Find where the given text appears and provide that cell's center as [X, Y] coordinate. 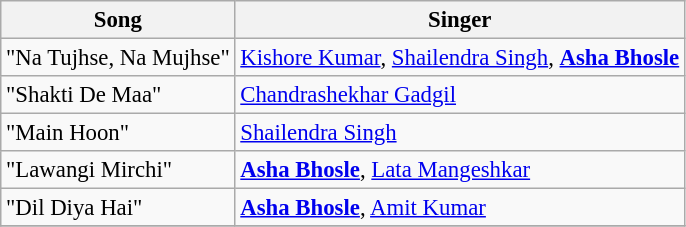
"Main Hoon" [118, 133]
Asha Bhosle, Amit Kumar [460, 208]
"Na Tujhse, Na Mujhse" [118, 58]
Asha Bhosle, Lata Mangeshkar [460, 170]
Shailendra Singh [460, 133]
"Lawangi Mirchi" [118, 170]
Chandrashekhar Gadgil [460, 95]
Singer [460, 20]
Kishore Kumar, Shailendra Singh, Asha Bhosle [460, 58]
Song [118, 20]
"Dil Diya Hai" [118, 208]
"Shakti De Maa" [118, 95]
